From the cell containing the given text, extract its center point as [x, y] coordinate. 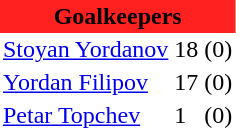
18 [186, 50]
Stoyan Yordanov [86, 50]
17 [186, 82]
Goalkeepers [118, 16]
Yordan Filipov [86, 82]
